Extract the [x, y] coordinate from the center of the cell holding the provided text.  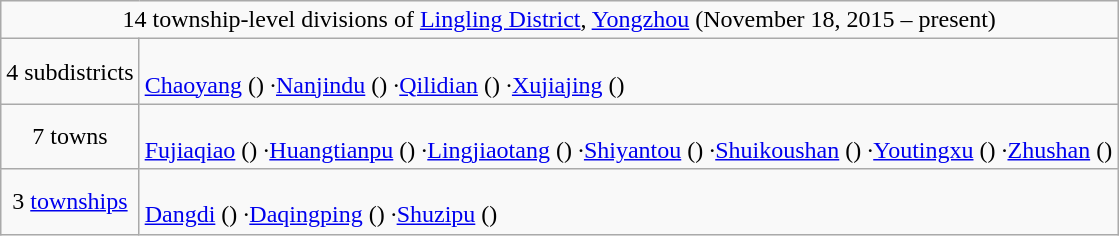
Dangdi () ·Daqingping () ·Shuzipu () [628, 202]
Chaoyang () ·Nanjindu () ·Qilidian () ·Xujiajing () [628, 72]
3 townships [70, 202]
14 township-level divisions of Lingling District, Yongzhou (November 18, 2015 – present) [560, 20]
Fujiaqiao () ·Huangtianpu () ·Lingjiaotang () ·Shiyantou () ·Shuikoushan () ·Youtingxu () ·Zhushan () [628, 136]
4 subdistricts [70, 72]
7 towns [70, 136]
